Determine the [x, y] coordinate at the center of the cell enclosing the given text.  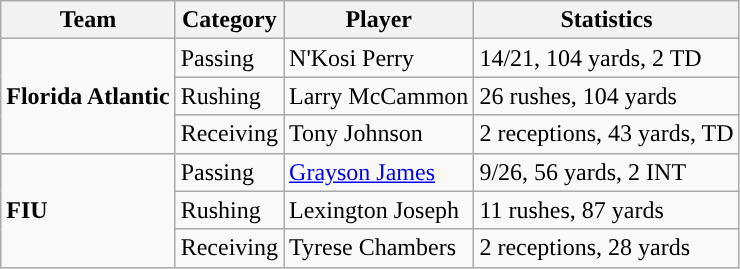
26 rushes, 104 yards [606, 96]
N'Kosi Perry [379, 58]
Tyrese Chambers [379, 248]
Florida Atlantic [88, 96]
Player [379, 20]
11 rushes, 87 yards [606, 210]
Team [88, 20]
Tony Johnson [379, 134]
Lexington Joseph [379, 210]
14/21, 104 yards, 2 TD [606, 58]
FIU [88, 210]
Larry McCammon [379, 96]
Grayson James [379, 172]
9/26, 56 yards, 2 INT [606, 172]
Category [229, 20]
2 receptions, 28 yards [606, 248]
Statistics [606, 20]
2 receptions, 43 yards, TD [606, 134]
